Identify which cell holds the provided text, then report its [X, Y] central coordinate. 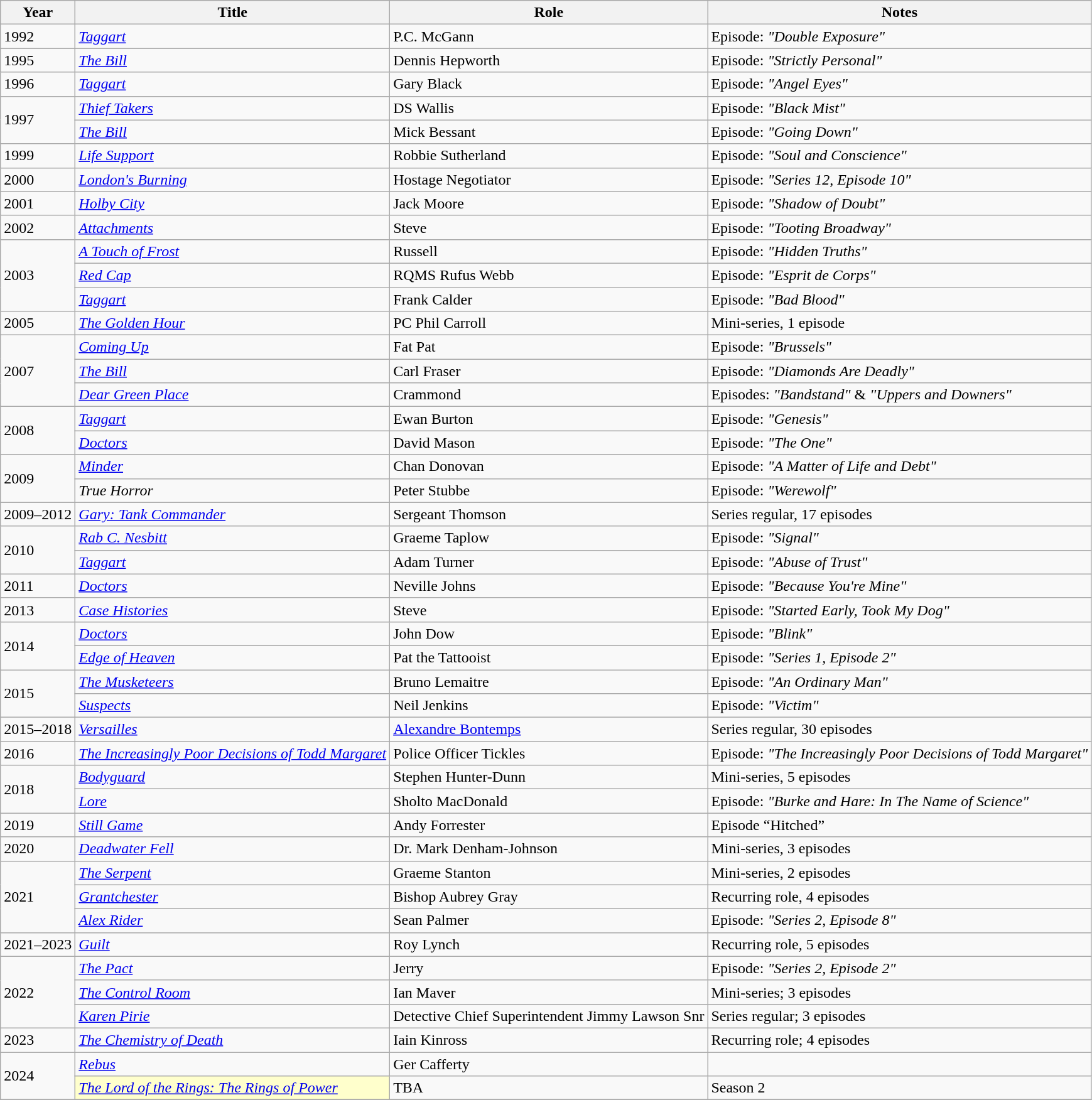
Notes [899, 13]
The Chemistry of Death [232, 1040]
Episode: "Tooting Broadway" [899, 227]
Episode: "Esprit de Corps" [899, 275]
Bodyguard [232, 777]
Andy Forrester [549, 825]
Mini-series, 5 episodes [899, 777]
P.C. McGann [549, 36]
Coming Up [232, 347]
Sean Palmer [549, 920]
Episode: "Angel Eyes" [899, 84]
Frank Calder [549, 299]
1999 [38, 156]
Ger Cafferty [549, 1064]
Dennis Hepworth [549, 60]
Series regular; 3 episodes [899, 1016]
2022 [38, 992]
Neil Jenkins [549, 706]
John Dow [549, 634]
Episode: "Signal" [899, 538]
Pat the Tattooist [549, 657]
Gary: Tank Commander [232, 514]
PC Phil Carroll [549, 323]
Episode: "Started Early, Took My Dog" [899, 610]
Rab C. Nesbitt [232, 538]
Police Officer Tickles [549, 753]
Chan Donovan [549, 466]
Graeme Stanton [549, 873]
The Control Room [232, 992]
1992 [38, 36]
2021 [38, 897]
Episode: "Brussels" [899, 347]
2016 [38, 753]
Robbie Sutherland [549, 156]
Attachments [232, 227]
Episode: "Series 2, Episode 2" [899, 968]
Gary Black [549, 84]
Peter Stubbe [549, 490]
Holby City [232, 203]
1997 [38, 120]
Carl Fraser [549, 371]
TBA [549, 1088]
Episode: "Abuse of Trust" [899, 562]
Bruno Lemaitre [549, 681]
Case Histories [232, 610]
The Golden Hour [232, 323]
Episode: "Blink" [899, 634]
Episode: "Shadow of Doubt" [899, 203]
Lore [232, 801]
Graeme Taplow [549, 538]
2008 [38, 431]
Episode: "Hidden Truths" [899, 251]
Season 2 [899, 1088]
Edge of Heaven [232, 657]
Episode “Hitched” [899, 825]
Episode: "Genesis" [899, 419]
Ewan Burton [549, 419]
The Musketeers [232, 681]
2019 [38, 825]
Deadwater Fell [232, 849]
2015 [38, 693]
2002 [38, 227]
Detective Chief Superintendent Jimmy Lawson Snr [549, 1016]
Neville Johns [549, 586]
Recurring role; 4 episodes [899, 1040]
DS Wallis [549, 108]
Versailles [232, 730]
Title [232, 13]
Episode: "Diamonds Are Deadly" [899, 371]
Episode: "Because You're Mine" [899, 586]
Recurring role, 4 episodes [899, 897]
2014 [38, 645]
2013 [38, 610]
1996 [38, 84]
David Mason [549, 443]
RQMS Rufus Webb [549, 275]
2010 [38, 550]
Karen Pirie [232, 1016]
A Touch of Frost [232, 251]
Episode: "Series 12, Episode 10" [899, 180]
2020 [38, 849]
Episode: "An Ordinary Man" [899, 681]
2005 [38, 323]
Russell [549, 251]
2007 [38, 371]
Adam Turner [549, 562]
Minder [232, 466]
2023 [38, 1040]
Mini-series, 2 episodes [899, 873]
Roy Lynch [549, 944]
Mini-series; 3 episodes [899, 992]
Sergeant Thomson [549, 514]
The Serpent [232, 873]
Role [549, 13]
Red Cap [232, 275]
Jerry [549, 968]
Year [38, 13]
Episode: "The Increasingly Poor Decisions of Todd Margaret" [899, 753]
Still Game [232, 825]
Fat Pat [549, 347]
Life Support [232, 156]
Stephen Hunter-Dunn [549, 777]
True Horror [232, 490]
Episodes: "Bandstand" & "Uppers and Downers" [899, 395]
Mini-series, 3 episodes [899, 849]
Dear Green Place [232, 395]
2009–2012 [38, 514]
The Lord of the Rings: The Rings of Power [232, 1088]
Episode: "Victim" [899, 706]
2021–2023 [38, 944]
Suspects [232, 706]
Rebus [232, 1064]
Episode: "Werewolf" [899, 490]
2018 [38, 789]
Alexandre Bontemps [549, 730]
Sholto MacDonald [549, 801]
Episode: "Soul and Conscience" [899, 156]
2011 [38, 586]
2024 [38, 1076]
Episode: "Series 2, Episode 8" [899, 920]
Hostage Negotiator [549, 180]
The Increasingly Poor Decisions of Todd Margaret [232, 753]
Guilt [232, 944]
Episode: "Black Mist" [899, 108]
Episode: "Double Exposure" [899, 36]
Bishop Aubrey Gray [549, 897]
Episode: "Going Down" [899, 132]
Jack Moore [549, 203]
2000 [38, 180]
London's Burning [232, 180]
Episode: "Bad Blood" [899, 299]
Recurring role, 5 episodes [899, 944]
Series regular, 17 episodes [899, 514]
2009 [38, 478]
Iain Kinross [549, 1040]
Episode: "Burke and Hare: In The Name of Science" [899, 801]
Mini-series, 1 episode [899, 323]
2015–2018 [38, 730]
2001 [38, 203]
Mick Bessant [549, 132]
The Pact [232, 968]
Alex Rider [232, 920]
Episode: "Strictly Personal" [899, 60]
Series regular, 30 episodes [899, 730]
2003 [38, 275]
Thief Takers [232, 108]
1995 [38, 60]
Dr. Mark Denham-Johnson [549, 849]
Episode: "Series 1, Episode 2" [899, 657]
Episode: "A Matter of Life and Debt" [899, 466]
Ian Maver [549, 992]
Grantchester [232, 897]
Crammond [549, 395]
Episode: "The One" [899, 443]
